Scan for the cell matching the given text and deliver its [x, y] coordinate at center. 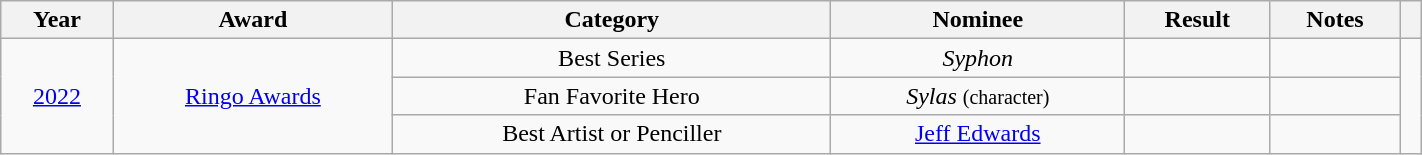
Fan Favorite Hero [612, 96]
Best Artist or Penciller [612, 134]
Syphon [978, 58]
Category [612, 20]
Nominee [978, 20]
2022 [57, 96]
Year [57, 20]
Best Series [612, 58]
Result [1198, 20]
Sylas (character) [978, 96]
Ringo Awards [252, 96]
Award [252, 20]
Jeff Edwards [978, 134]
Notes [1335, 20]
